Extract the [X, Y] coordinate from the center of the cell holding the provided text.  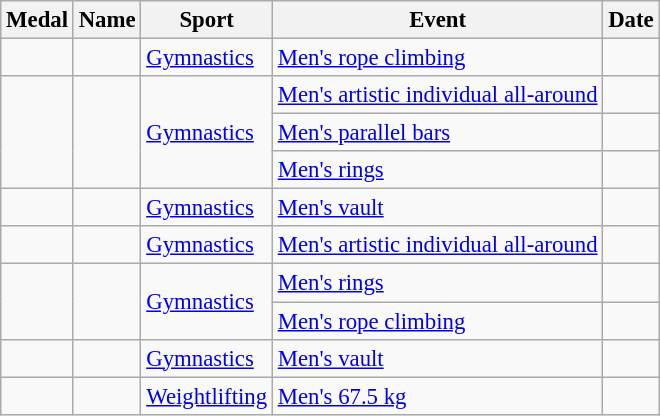
Men's 67.5 kg [437, 396]
Medal [38, 20]
Event [437, 20]
Men's parallel bars [437, 133]
Weightlifting [207, 396]
Date [631, 20]
Name [107, 20]
Sport [207, 20]
